Output the (X, Y) coordinate of the center of the cell containing the given text.  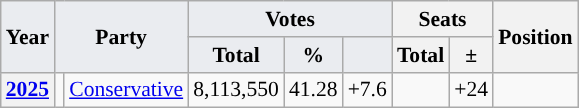
± (471, 55)
% (314, 55)
+7.6 (368, 90)
Position (535, 36)
41.28 (314, 90)
Conservative (126, 90)
Year (28, 36)
8,113,550 (236, 90)
2025 (28, 90)
+24 (471, 90)
Party (121, 36)
Seats (442, 19)
Votes (290, 19)
